For the text-containing cell, return its midpoint in [x, y] coordinate format. 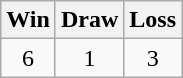
3 [153, 58]
Win [28, 20]
1 [89, 58]
Draw [89, 20]
6 [28, 58]
Loss [153, 20]
